Output the [X, Y] coordinate of the center of the cell containing the given text.  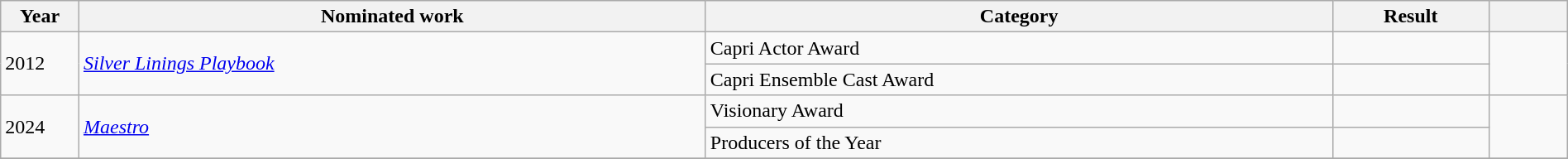
Category [1019, 17]
Year [40, 17]
Producers of the Year [1019, 142]
Visionary Award [1019, 111]
2012 [40, 64]
Capri Actor Award [1019, 48]
2024 [40, 127]
Capri Ensemble Cast Award [1019, 79]
Nominated work [392, 17]
Result [1411, 17]
Silver Linings Playbook [392, 64]
Maestro [392, 127]
